Find where the given text appears and provide that cell's center as (x, y) coordinate. 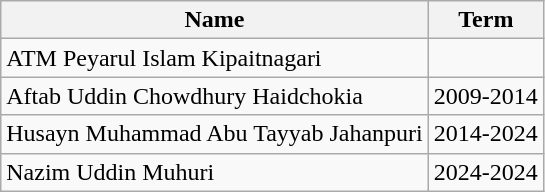
Aftab Uddin Chowdhury Haidchokia (215, 96)
Husayn Muhammad Abu Tayyab Jahanpuri (215, 134)
ATM Peyarul Islam Kipaitnagari (215, 58)
Term (486, 20)
2024-2024 (486, 172)
2009-2014 (486, 96)
Name (215, 20)
Nazim Uddin Muhuri (215, 172)
2014-2024 (486, 134)
